Detect which cell encompasses the target text, then output its (x, y) center coordinate. 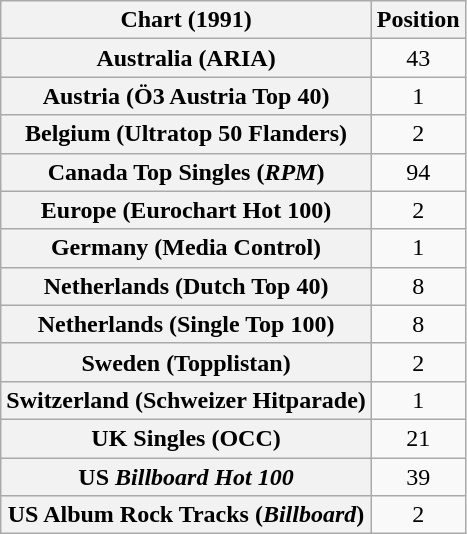
Chart (1991) (186, 20)
Netherlands (Dutch Top 40) (186, 286)
Belgium (Ultratop 50 Flanders) (186, 134)
Germany (Media Control) (186, 248)
Switzerland (Schweizer Hitparade) (186, 400)
Australia (ARIA) (186, 58)
43 (418, 58)
Sweden (Topplistan) (186, 362)
UK Singles (OCC) (186, 438)
Position (418, 20)
Europe (Eurochart Hot 100) (186, 210)
US Album Rock Tracks (Billboard) (186, 515)
94 (418, 172)
Austria (Ö3 Austria Top 40) (186, 96)
US Billboard Hot 100 (186, 477)
Canada Top Singles (RPM) (186, 172)
Netherlands (Single Top 100) (186, 324)
39 (418, 477)
21 (418, 438)
